Return the (X, Y) coordinate for the center point of the cell that contains the specified text.  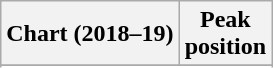
Chart (2018–19) (90, 34)
Peakposition (225, 34)
